Pinpoint the cell where the given text exists, returning its (X, Y) midpoint coordinate. 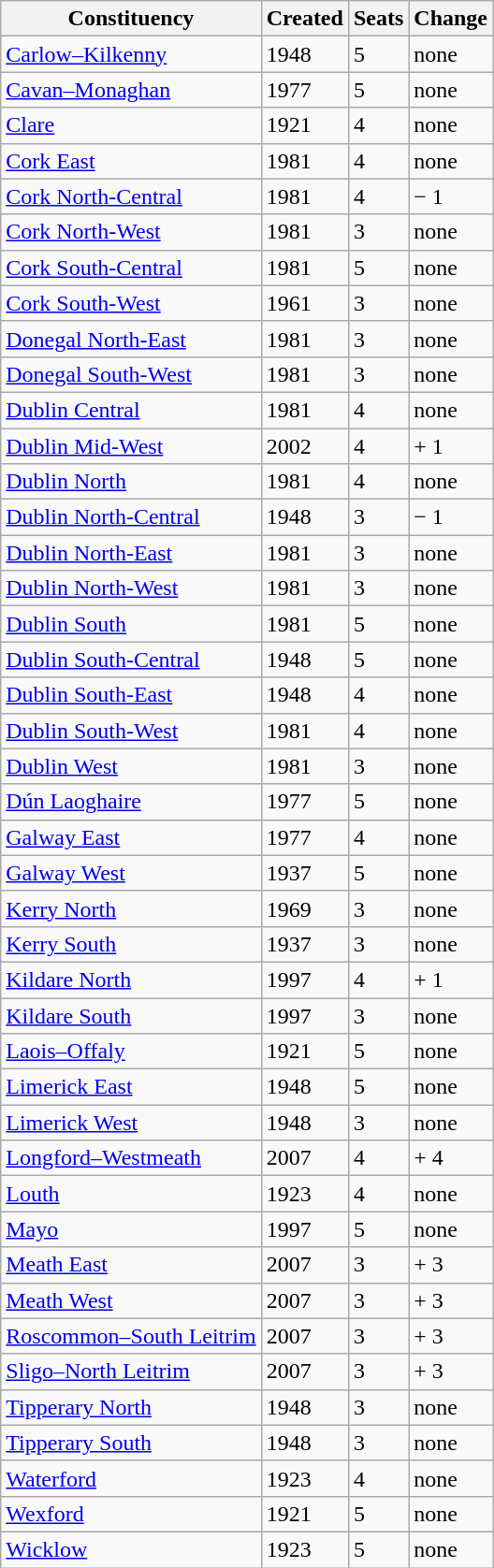
Constituency (131, 19)
Cavan–Monaghan (131, 90)
Longford–Westmeath (131, 1158)
Dublin Central (131, 410)
Created (305, 19)
Limerick West (131, 1123)
Carlow–Kilkenny (131, 54)
2002 (305, 446)
Kildare North (131, 980)
Donegal North-East (131, 339)
Tipperary South (131, 1443)
1969 (305, 908)
Dublin Mid-West (131, 446)
Dún Laoghaire (131, 802)
Cork North-Central (131, 196)
Cork North-West (131, 232)
Galway East (131, 837)
Dublin North-West (131, 588)
Dublin West (131, 766)
Tipperary North (131, 1407)
Dublin North-Central (131, 517)
Wexford (131, 1514)
Seats (378, 19)
Dublin South (131, 624)
Clare (131, 125)
Roscommon–South Leitrim (131, 1336)
Donegal South-West (131, 374)
Kerry North (131, 908)
Meath West (131, 1300)
Wicklow (131, 1549)
Meath East (131, 1265)
Cork South-Central (131, 268)
Dublin North-East (131, 553)
Cork South-West (131, 303)
Cork East (131, 161)
Mayo (131, 1229)
Limerick East (131, 1087)
Kerry South (131, 944)
Waterford (131, 1478)
Dublin South-West (131, 731)
Kildare South (131, 1015)
Galway West (131, 873)
Dublin South-East (131, 695)
1961 (305, 303)
Laois–Offaly (131, 1052)
Dublin South-Central (131, 660)
+ 4 (451, 1158)
Sligo–North Leitrim (131, 1372)
Louth (131, 1194)
Change (451, 19)
Dublin North (131, 482)
